Extract the [X, Y] coordinate from the center of the cell holding the provided text.  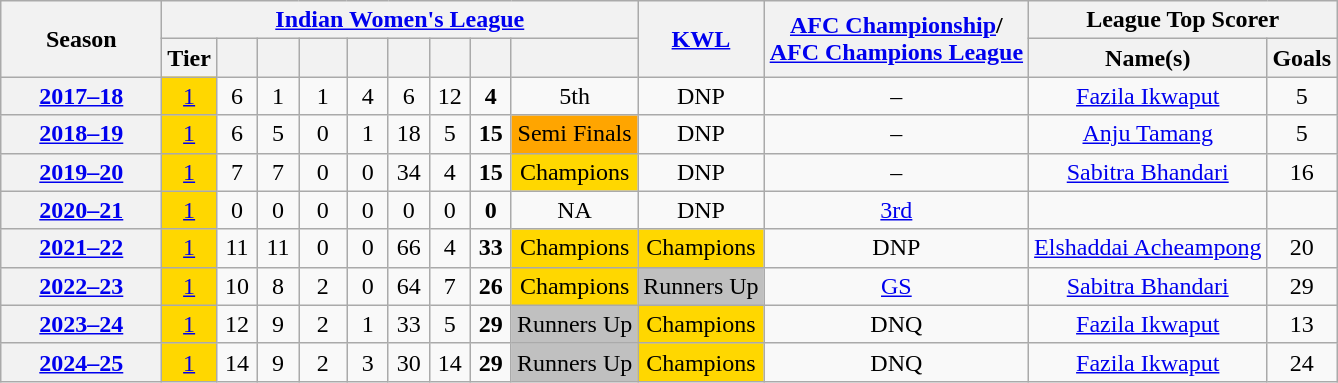
2017–18 [82, 96]
AFC Championship/AFC Champions League [896, 39]
GS [896, 286]
2023–24 [82, 324]
64 [408, 286]
34 [408, 172]
66 [408, 248]
30 [408, 362]
Elshaddai Acheampong [1148, 248]
16 [1302, 172]
Name(s) [1148, 58]
2021–22 [82, 248]
Anju Tamang [1148, 134]
2022–23 [82, 286]
KWL [701, 39]
3 [368, 362]
8 [278, 286]
2024–25 [82, 362]
3rd [896, 210]
2020–21 [82, 210]
Season [82, 39]
2019–20 [82, 172]
Tier [190, 58]
13 [1302, 324]
18 [408, 134]
5th [574, 96]
Goals [1302, 58]
Indian Women's League [400, 20]
League Top Scorer [1183, 20]
2018–19 [82, 134]
26 [490, 286]
20 [1302, 248]
10 [236, 286]
Semi Finals [574, 134]
NA [574, 210]
24 [1302, 362]
